Determine the [X, Y] coordinate at the center of the cell enclosing the given text.  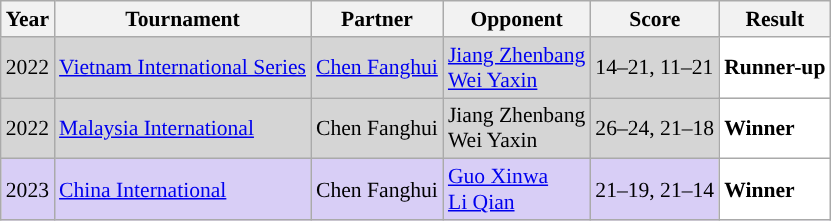
2023 [28, 190]
Opponent [516, 19]
Vietnam International Series [182, 68]
21–19, 21–14 [654, 190]
Score [654, 19]
Partner [377, 19]
26–24, 21–18 [654, 128]
Year [28, 19]
Result [774, 19]
14–21, 11–21 [654, 68]
Runner-up [774, 68]
Tournament [182, 19]
China International [182, 190]
Malaysia International [182, 128]
Guo Xinwa Li Qian [516, 190]
